Pinpoint the cell where the given text exists, returning its [X, Y] midpoint coordinate. 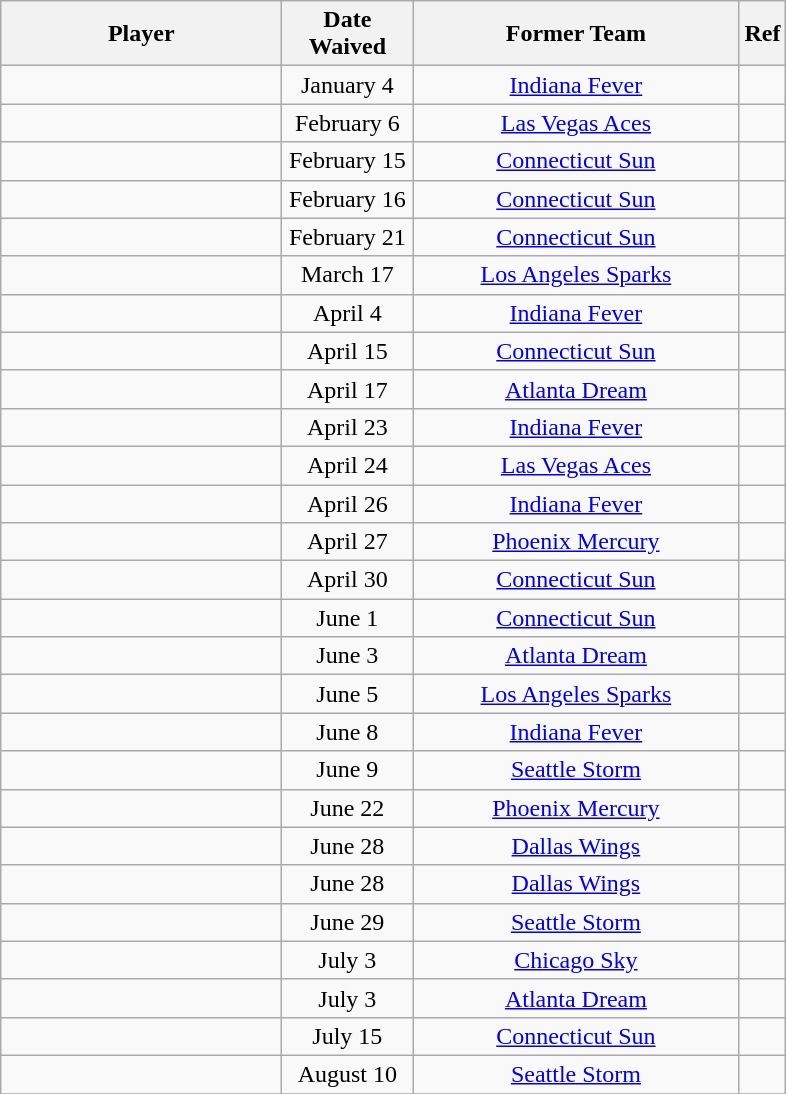
June 5 [348, 694]
February 15 [348, 161]
April 15 [348, 351]
August 10 [348, 1074]
April 23 [348, 427]
June 9 [348, 770]
April 17 [348, 389]
June 1 [348, 618]
Former Team [576, 34]
Ref [762, 34]
June 3 [348, 656]
July 15 [348, 1036]
March 17 [348, 275]
February 21 [348, 237]
April 27 [348, 542]
Chicago Sky [576, 960]
Player [142, 34]
June 29 [348, 922]
June 22 [348, 808]
April 4 [348, 313]
January 4 [348, 85]
April 26 [348, 503]
February 6 [348, 123]
Date Waived [348, 34]
June 8 [348, 732]
April 30 [348, 580]
April 24 [348, 465]
February 16 [348, 199]
